Determine the (X, Y) coordinate at the center of the cell enclosing the given text.  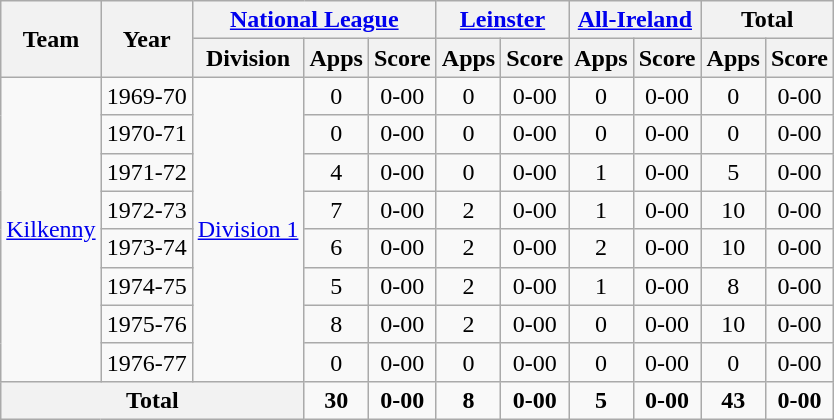
7 (336, 210)
1972-73 (146, 210)
4 (336, 172)
National League (314, 20)
Division (248, 58)
1976-77 (146, 362)
1974-75 (146, 286)
1971-72 (146, 172)
6 (336, 248)
43 (733, 400)
Kilkenny (51, 229)
1973-74 (146, 248)
30 (336, 400)
Team (51, 39)
All-Ireland (635, 20)
1975-76 (146, 324)
Leinster (502, 20)
Division 1 (248, 229)
1969-70 (146, 96)
Year (146, 39)
1970-71 (146, 134)
